Pinpoint the cell where the given text exists, returning its [x, y] midpoint coordinate. 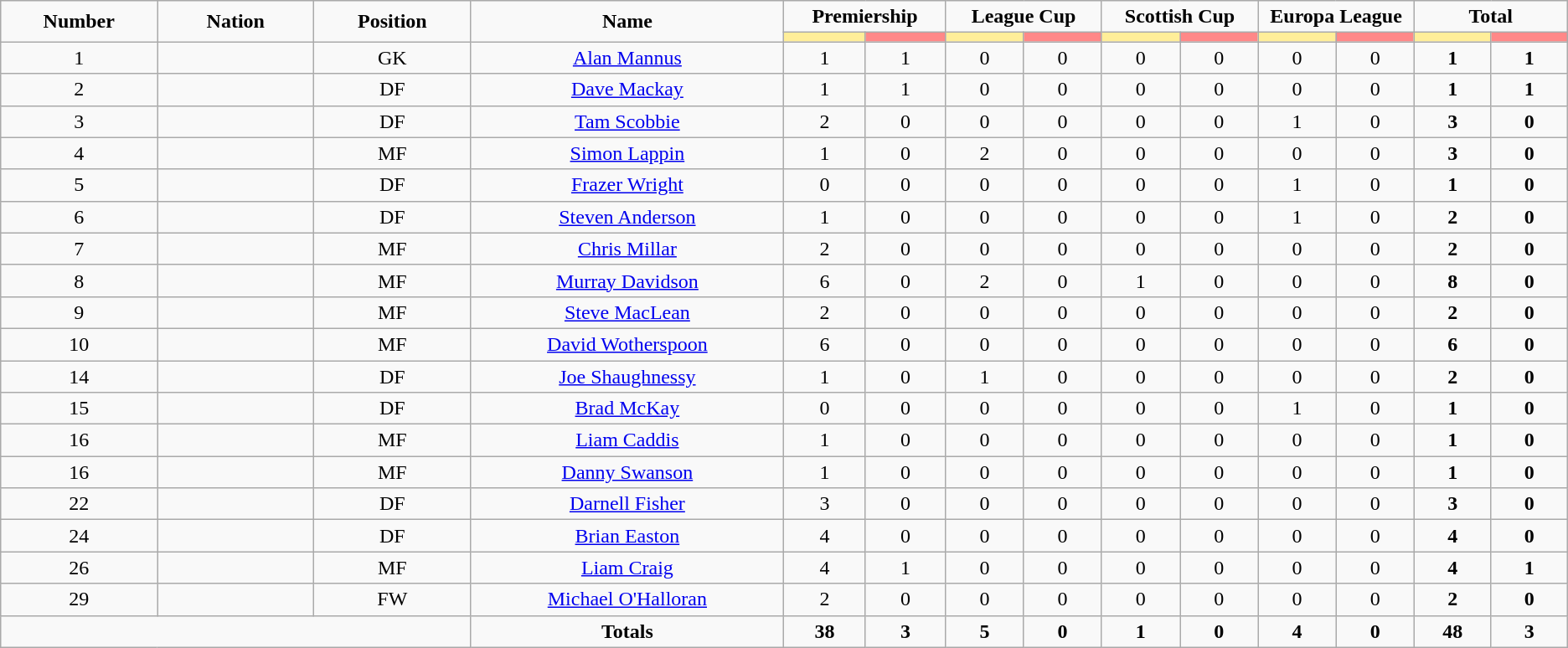
Total [1491, 17]
Number [79, 22]
26 [79, 568]
Steve MacLean [627, 312]
Nation [236, 22]
Brian Easton [627, 536]
Dave Mackay [627, 90]
48 [1452, 631]
Brad McKay [627, 409]
Premiership [864, 17]
Frazer Wright [627, 185]
Totals [627, 631]
Alan Mannus [627, 58]
9 [79, 312]
29 [79, 599]
24 [79, 536]
David Wotherspoon [627, 344]
Europa League [1336, 17]
FW [392, 599]
Liam Craig [627, 568]
10 [79, 344]
Position [392, 22]
Name [627, 22]
Darnell Fisher [627, 504]
Liam Caddis [627, 440]
Murray Davidson [627, 280]
38 [824, 631]
GK [392, 58]
Tam Scobbie [627, 121]
Chris Millar [627, 249]
Steven Anderson [627, 217]
14 [79, 376]
7 [79, 249]
22 [79, 504]
Danny Swanson [627, 472]
Michael O'Halloran [627, 599]
League Cup [1024, 17]
15 [79, 409]
Joe Shaughnessy [627, 376]
Scottish Cup [1179, 17]
Simon Lappin [627, 153]
